Detect which cell encompasses the target text, then output its (X, Y) center coordinate. 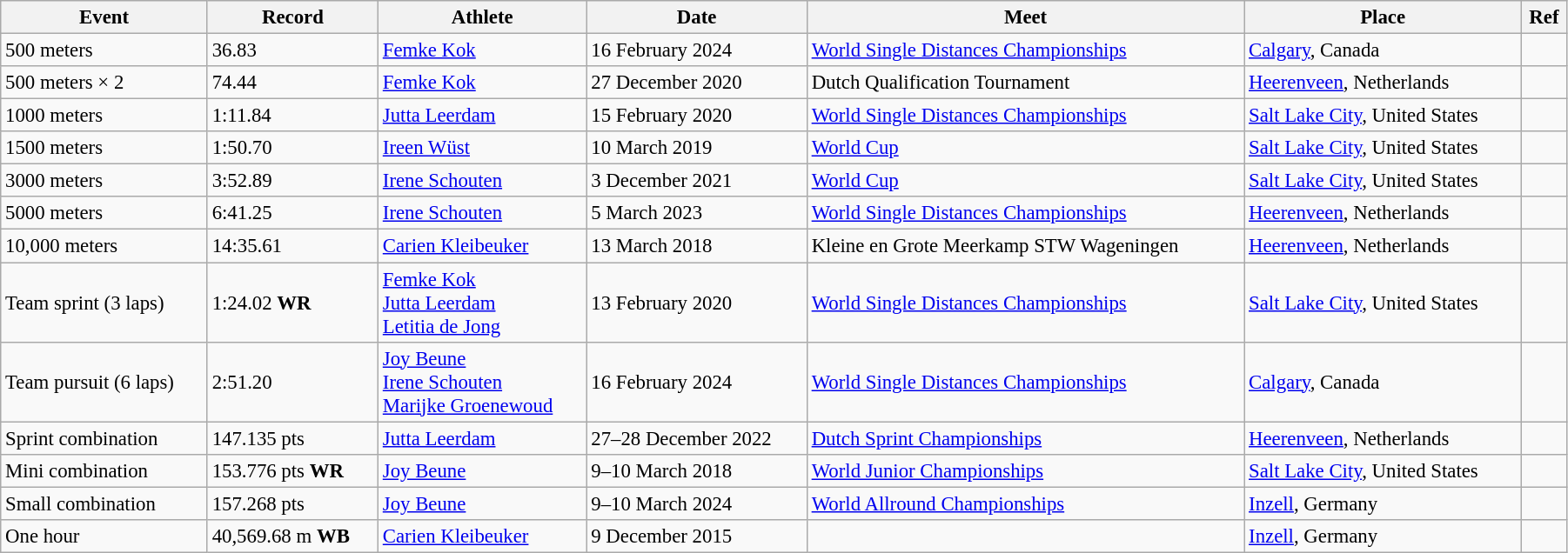
5 March 2023 (696, 213)
74.44 (292, 83)
Event (104, 17)
Place (1384, 17)
Dutch Sprint Championships (1025, 438)
2:51.20 (292, 382)
Kleine en Grote Meerkamp STW Wageningen (1025, 246)
Mini combination (104, 470)
Joy BeuneIrene SchoutenMarijke Groenewoud (482, 382)
Athlete (482, 17)
1:50.70 (292, 148)
36.83 (292, 50)
13 March 2018 (696, 246)
3000 meters (104, 181)
Ireen Wüst (482, 148)
157.268 pts (292, 503)
World Junior Championships (1025, 470)
Date (696, 17)
Femke KokJutta LeerdamLetitia de Jong (482, 303)
147.135 pts (292, 438)
Small combination (104, 503)
Ref (1544, 17)
13 February 2020 (696, 303)
Sprint combination (104, 438)
27 December 2020 (696, 83)
500 meters (104, 50)
27–28 December 2022 (696, 438)
1:11.84 (292, 116)
3:52.89 (292, 181)
Meet (1025, 17)
3 December 2021 (696, 181)
40,569.68 m WB (292, 536)
One hour (104, 536)
1000 meters (104, 116)
14:35.61 (292, 246)
1:24.02 WR (292, 303)
Record (292, 17)
9 December 2015 (696, 536)
9–10 March 2024 (696, 503)
153.776 pts WR (292, 470)
10,000 meters (104, 246)
World Allround Championships (1025, 503)
9–10 March 2018 (696, 470)
6:41.25 (292, 213)
Team sprint (3 laps) (104, 303)
1500 meters (104, 148)
5000 meters (104, 213)
Team pursuit (6 laps) (104, 382)
10 March 2019 (696, 148)
15 February 2020 (696, 116)
Dutch Qualification Tournament (1025, 83)
500 meters × 2 (104, 83)
